For the text-containing cell, return its midpoint in [X, Y] coordinate format. 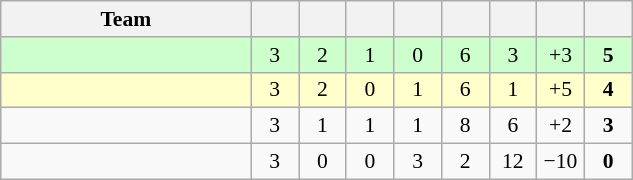
−10 [561, 162]
+3 [561, 55]
4 [608, 90]
12 [513, 162]
+2 [561, 126]
5 [608, 55]
Team [126, 19]
+5 [561, 90]
8 [465, 126]
